Identify which cell holds the provided text, then report its (x, y) central coordinate. 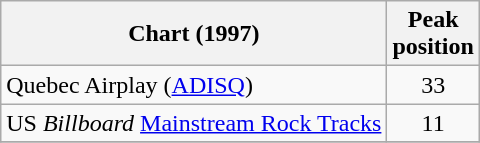
Peakposition (433, 34)
Quebec Airplay (ADISQ) (194, 85)
Chart (1997) (194, 34)
11 (433, 123)
US Billboard Mainstream Rock Tracks (194, 123)
33 (433, 85)
